Locate the cell with the specified text and output its [X, Y] center coordinate. 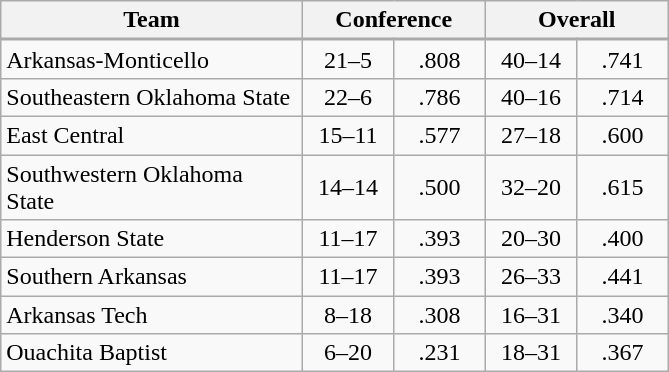
.741 [623, 59]
Southwestern Oklahoma State [152, 186]
.441 [623, 277]
Conference [394, 20]
22–6 [348, 97]
26–33 [531, 277]
East Central [152, 135]
Ouachita Baptist [152, 353]
16–31 [531, 315]
15–11 [348, 135]
14–14 [348, 186]
.367 [623, 353]
.600 [623, 135]
32–20 [531, 186]
27–18 [531, 135]
40–14 [531, 59]
21–5 [348, 59]
Arkansas Tech [152, 315]
Henderson State [152, 239]
.400 [623, 239]
.808 [440, 59]
.231 [440, 353]
20–30 [531, 239]
Overall [576, 20]
Arkansas-Monticello [152, 59]
8–18 [348, 315]
40–16 [531, 97]
.714 [623, 97]
6–20 [348, 353]
.340 [623, 315]
.786 [440, 97]
.500 [440, 186]
Southern Arkansas [152, 277]
.577 [440, 135]
.308 [440, 315]
Southeastern Oklahoma State [152, 97]
18–31 [531, 353]
Team [152, 20]
.615 [623, 186]
